Extract the (x, y) coordinate from the center of the cell holding the provided text.  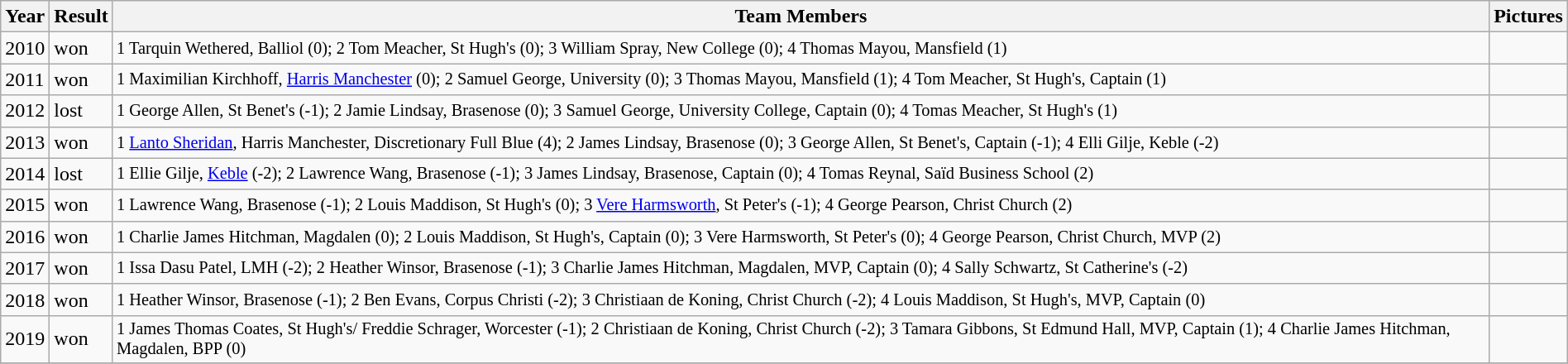
2017 (25, 268)
2011 (25, 79)
1 Lawrence Wang, Brasenose (-1); 2 Louis Maddison, St Hugh's (0); 3 Vere Harmsworth, St Peter's (-1); 4 George Pearson, Christ Church (2) (801, 205)
Result (81, 17)
Team Members (801, 17)
2018 (25, 299)
1 Maximilian Kirchhoff, Harris Manchester (0); 2 Samuel George, University (0); 3 Thomas Mayou, Mansfield (1); 4 Tom Meacher, St Hugh's, Captain (1) (801, 79)
2012 (25, 111)
2019 (25, 339)
Year (25, 17)
1 Ellie Gilje, Keble (-2); 2 Lawrence Wang, Brasenose (-1); 3 James Lindsay, Brasenose, Captain (0); 4 Tomas Reynal, Saïd Business School (2) (801, 174)
2015 (25, 205)
2010 (25, 48)
2016 (25, 237)
Pictures (1528, 17)
2013 (25, 142)
1 Tarquin Wethered, Balliol (0); 2 Tom Meacher, St Hugh's (0); 3 William Spray, New College (0); 4 Thomas Mayou, Mansfield (1) (801, 48)
2014 (25, 174)
1 George Allen, St Benet's (-1); 2 Jamie Lindsay, Brasenose (0); 3 Samuel George, University College, Captain (0); 4 Tomas Meacher, St Hugh's (1) (801, 111)
